From the cell containing the given text, extract its center point as (X, Y) coordinate. 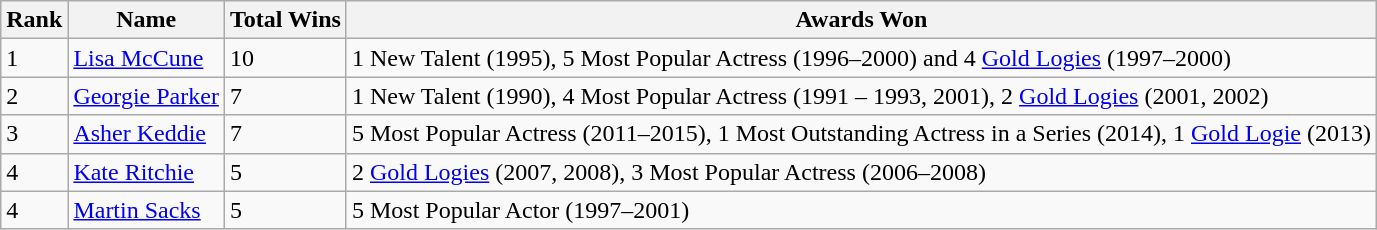
Lisa McCune (146, 58)
Awards Won (861, 20)
5 Most Popular Actress (2011–2015), 1 Most Outstanding Actress in a Series (2014), 1 Gold Logie (2013) (861, 134)
Georgie Parker (146, 96)
Rank (34, 20)
Martin Sacks (146, 210)
1 (34, 58)
Kate Ritchie (146, 172)
3 (34, 134)
2 (34, 96)
1 New Talent (1990), 4 Most Popular Actress (1991 – 1993, 2001), 2 Gold Logies (2001, 2002) (861, 96)
Asher Keddie (146, 134)
5 Most Popular Actor (1997–2001) (861, 210)
2 Gold Logies (2007, 2008), 3 Most Popular Actress (2006–2008) (861, 172)
10 (285, 58)
1 New Talent (1995), 5 Most Popular Actress (1996–2000) and 4 Gold Logies (1997–2000) (861, 58)
Name (146, 20)
Total Wins (285, 20)
